Output the [X, Y] coordinate of the center of the cell containing the given text.  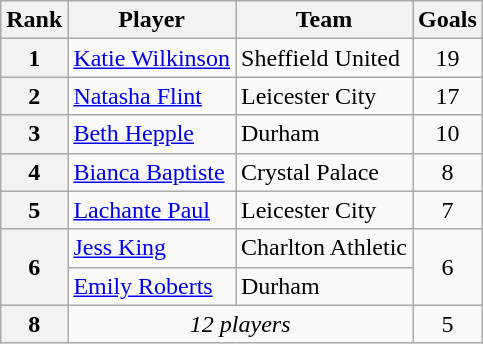
17 [448, 96]
Natasha Flint [152, 96]
Jess King [152, 248]
Lachante Paul [152, 210]
Goals [448, 20]
Sheffield United [324, 58]
4 [34, 172]
10 [448, 134]
1 [34, 58]
Beth Hepple [152, 134]
Bianca Baptiste [152, 172]
12 players [240, 324]
Rank [34, 20]
3 [34, 134]
7 [448, 210]
Crystal Palace [324, 172]
19 [448, 58]
Katie Wilkinson [152, 58]
Emily Roberts [152, 286]
2 [34, 96]
Player [152, 20]
Team [324, 20]
Charlton Athletic [324, 248]
